Locate the cell with the specified text and output its [X, Y] center coordinate. 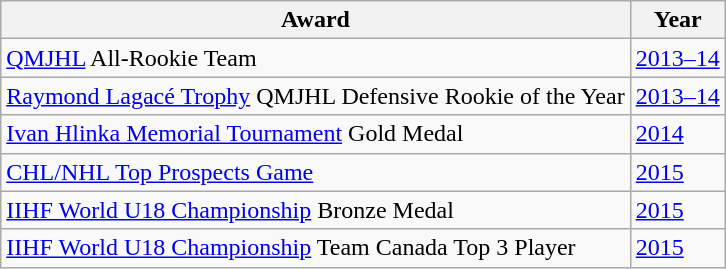
Award [316, 20]
IIHF World U18 Championship Team Canada Top 3 Player [316, 248]
Year [678, 20]
QMJHL All-Rookie Team [316, 58]
2014 [678, 134]
CHL/NHL Top Prospects Game [316, 172]
Raymond Lagacé Trophy QMJHL Defensive Rookie of the Year [316, 96]
Ivan Hlinka Memorial Tournament Gold Medal [316, 134]
IIHF World U18 Championship Bronze Medal [316, 210]
